Find where the given text appears and provide that cell's center as [x, y] coordinate. 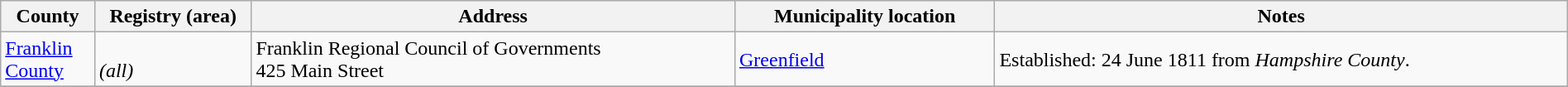
Franklin Regional Council of Governments425 Main Street [493, 60]
Municipality location [864, 17]
(all) [172, 60]
Registry (area) [172, 17]
Greenfield [864, 60]
Established: 24 June 1811 from Hampshire County. [1281, 60]
Franklin County [48, 60]
Notes [1281, 17]
County [48, 17]
Address [493, 17]
